Detect which cell encompasses the target text, then output its [X, Y] center coordinate. 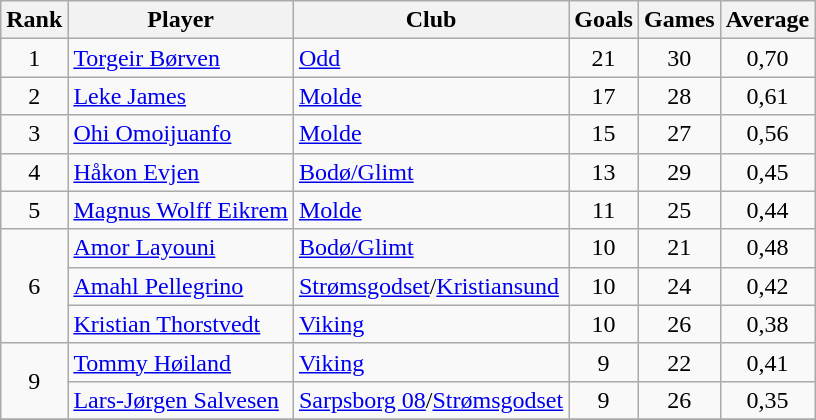
29 [679, 172]
Leke James [181, 96]
Sarpsborg 08/Strømsgodset [430, 400]
Ohi Omoijuanfo [181, 134]
Lars-Jørgen Salvesen [181, 400]
0,70 [768, 58]
28 [679, 96]
24 [679, 286]
Strømsgodset/Kristiansund [430, 286]
Player [181, 20]
5 [34, 210]
0,38 [768, 324]
6 [34, 286]
1 [34, 58]
Goals [604, 20]
22 [679, 362]
13 [604, 172]
0,42 [768, 286]
0,48 [768, 248]
0,45 [768, 172]
0,41 [768, 362]
Club [430, 20]
27 [679, 134]
Amor Layouni [181, 248]
2 [34, 96]
3 [34, 134]
25 [679, 210]
15 [604, 134]
Tommy Høiland [181, 362]
0,61 [768, 96]
Kristian Thorstvedt [181, 324]
Rank [34, 20]
0,35 [768, 400]
4 [34, 172]
0,56 [768, 134]
Games [679, 20]
Odd [430, 58]
11 [604, 210]
30 [679, 58]
Amahl Pellegrino [181, 286]
17 [604, 96]
Håkon Evjen [181, 172]
Magnus Wolff Eikrem [181, 210]
0,44 [768, 210]
Average [768, 20]
Torgeir Børven [181, 58]
